Scan for the cell matching the given text and deliver its (x, y) coordinate at center. 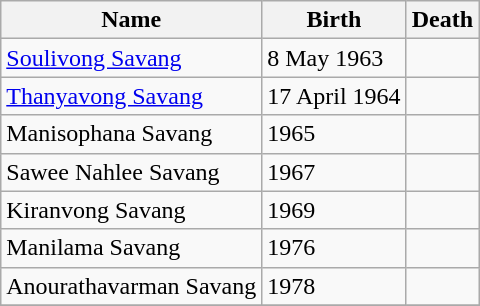
8 May 1963 (334, 58)
1967 (334, 172)
Anourathavarman Savang (132, 286)
Thanyavong Savang (132, 96)
1976 (334, 248)
Manilama Savang (132, 248)
Sawee Nahlee Savang (132, 172)
Name (132, 20)
Birth (334, 20)
Soulivong Savang (132, 58)
1965 (334, 134)
Death (442, 20)
Manisophana Savang (132, 134)
Kiranvong Savang (132, 210)
17 April 1964 (334, 96)
1978 (334, 286)
1969 (334, 210)
